Search for the cell housing the specified text and yield its [X, Y] center coordinate. 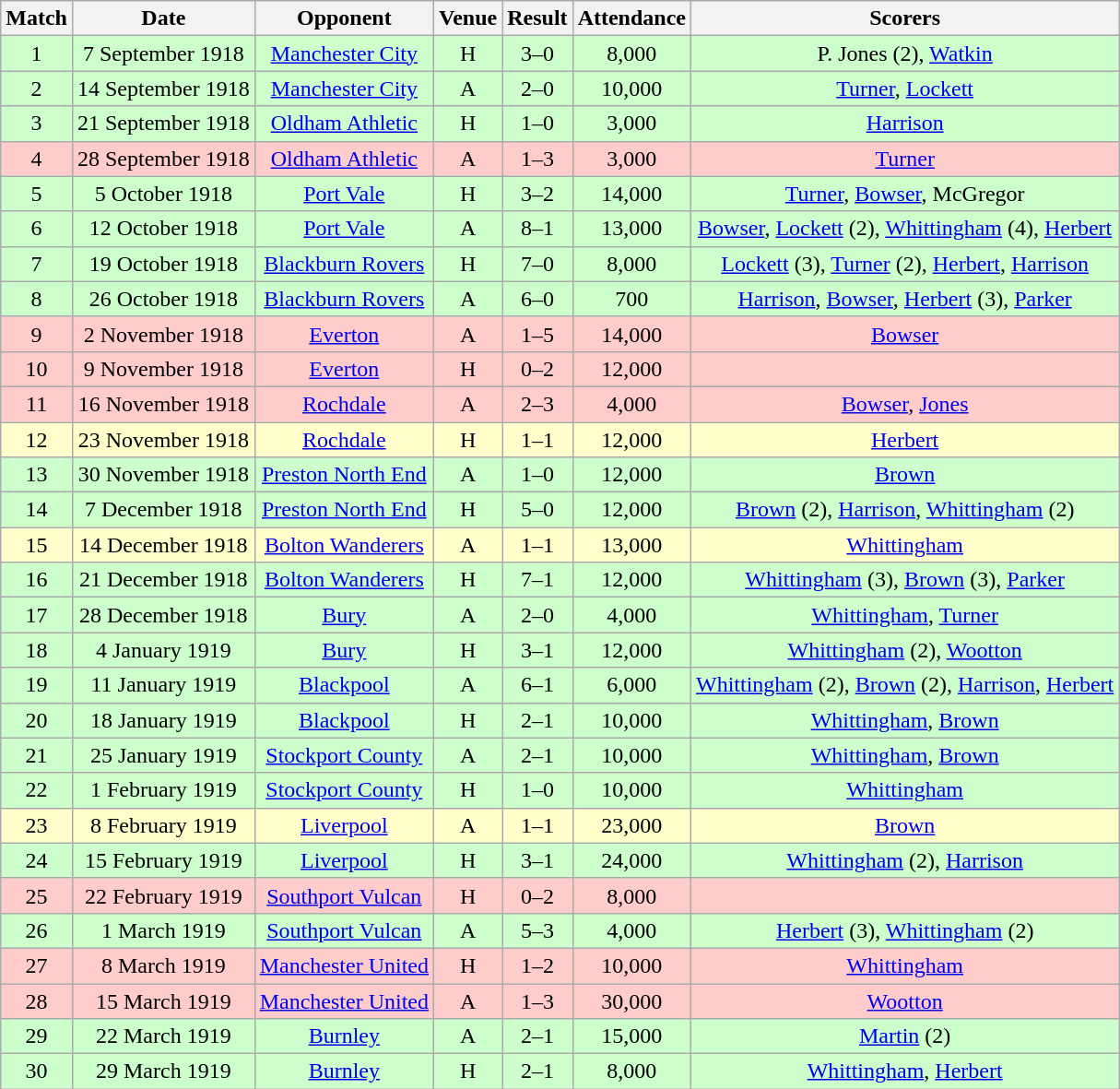
4 [37, 159]
30 [37, 1071]
15 [37, 545]
12 October 1918 [163, 229]
27 [37, 965]
Brown (2), Harrison, Whittingham (2) [905, 510]
24 [37, 860]
Whittingham (2), Harrison [905, 860]
Harrison, Bowser, Herbert (3), Parker [905, 299]
26 [37, 930]
14 [37, 510]
7–0 [537, 264]
8 February 1919 [163, 825]
Attendance [631, 18]
3 [37, 124]
Herbert [905, 440]
Turner, Bowser, McGregor [905, 194]
1 March 1919 [163, 930]
28 September 1918 [163, 159]
Harrison [905, 124]
19 October 1918 [163, 264]
8 [37, 299]
26 October 1918 [163, 299]
25 [37, 895]
1–2 [537, 965]
21 [37, 755]
21 December 1918 [163, 580]
9 [37, 334]
Whittingham, Turner [905, 615]
3–0 [537, 53]
Opponent [344, 18]
7 September 1918 [163, 53]
16 November 1918 [163, 404]
18 [37, 650]
23 [37, 825]
3–2 [537, 194]
17 [37, 615]
19 [37, 685]
Turner, Lockett [905, 89]
1–5 [537, 334]
5 [37, 194]
4 January 1919 [163, 650]
7–1 [537, 580]
28 [37, 1000]
18 January 1919 [163, 720]
15,000 [631, 1036]
25 January 1919 [163, 755]
Date [163, 18]
22 February 1919 [163, 895]
7 [37, 264]
23,000 [631, 825]
30,000 [631, 1000]
2 [37, 89]
6,000 [631, 685]
11 [37, 404]
21 September 1918 [163, 124]
12 [37, 440]
22 March 1919 [163, 1036]
5–0 [537, 510]
700 [631, 299]
2–3 [537, 404]
1 [37, 53]
Bowser, Jones [905, 404]
Match [37, 18]
Martin (2) [905, 1036]
16 [37, 580]
7 December 1918 [163, 510]
8 March 1919 [163, 965]
14 September 1918 [163, 89]
28 December 1918 [163, 615]
Lockett (3), Turner (2), Herbert, Harrison [905, 264]
23 November 1918 [163, 440]
Bowser, Lockett (2), Whittingham (4), Herbert [905, 229]
Whittingham (2), Wootton [905, 650]
Scorers [905, 18]
15 March 1919 [163, 1000]
6 [37, 229]
8–1 [537, 229]
11 January 1919 [163, 685]
15 February 1919 [163, 860]
Bowser [905, 334]
Herbert (3), Whittingham (2) [905, 930]
Whittingham (2), Brown (2), Harrison, Herbert [905, 685]
10 [37, 369]
9 November 1918 [163, 369]
13 [37, 475]
6–0 [537, 299]
1 February 1919 [163, 790]
24,000 [631, 860]
Wootton [905, 1000]
14 December 1918 [163, 545]
Result [537, 18]
29 [37, 1036]
Venue [468, 18]
Whittingham, Herbert [905, 1071]
29 March 1919 [163, 1071]
30 November 1918 [163, 475]
Whittingham (3), Brown (3), Parker [905, 580]
6–1 [537, 685]
22 [37, 790]
Turner [905, 159]
P. Jones (2), Watkin [905, 53]
5 October 1918 [163, 194]
5–3 [537, 930]
20 [37, 720]
2 November 1918 [163, 334]
